Return the [X, Y] coordinate for the center point of the cell that contains the specified text.  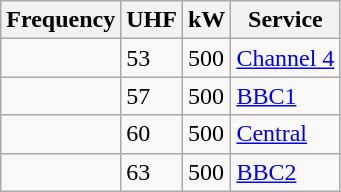
kW [206, 20]
Channel 4 [286, 58]
Frequency [61, 20]
53 [152, 58]
57 [152, 96]
Central [286, 134]
Service [286, 20]
63 [152, 172]
60 [152, 134]
BBC1 [286, 96]
UHF [152, 20]
BBC2 [286, 172]
